Locate the cell with the specified text and output its [X, Y] center coordinate. 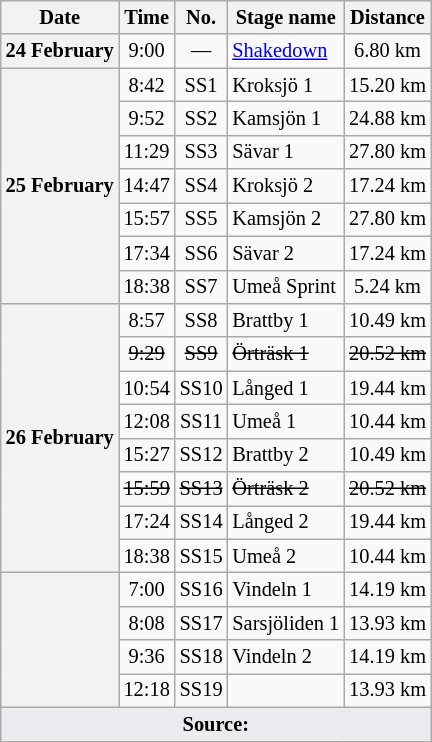
Kamsjön 1 [286, 118]
15.20 km [388, 85]
Umeå Sprint [286, 287]
8:42 [147, 85]
12:18 [147, 690]
SS19 [202, 690]
17:34 [147, 253]
Örträsk 2 [286, 489]
Vindeln 2 [286, 657]
SS1 [202, 85]
SS14 [202, 522]
8:08 [147, 623]
SS5 [202, 219]
9:29 [147, 354]
No. [202, 17]
SS15 [202, 556]
SS4 [202, 186]
26 February [60, 438]
Vindeln 1 [286, 589]
Sarsjöliden 1 [286, 623]
8:57 [147, 320]
6.80 km [388, 51]
Kroksjö 2 [286, 186]
SS16 [202, 589]
Örträsk 1 [286, 354]
Stage name [286, 17]
14:47 [147, 186]
Distance [388, 17]
SS6 [202, 253]
SS8 [202, 320]
— [202, 51]
9:36 [147, 657]
SS12 [202, 455]
25 February [60, 186]
Date [60, 17]
SS7 [202, 287]
Source: [216, 724]
SS2 [202, 118]
SS10 [202, 388]
24 February [60, 51]
SS3 [202, 152]
Kamsjön 2 [286, 219]
Sävar 2 [286, 253]
Umeå 1 [286, 421]
SS17 [202, 623]
SS13 [202, 489]
Time [147, 17]
Umeå 2 [286, 556]
SS11 [202, 421]
Kroksjö 1 [286, 85]
Långed 1 [286, 388]
10:54 [147, 388]
7:00 [147, 589]
11:29 [147, 152]
12:08 [147, 421]
Långed 2 [286, 522]
15:27 [147, 455]
Brattby 1 [286, 320]
Brattby 2 [286, 455]
15:59 [147, 489]
Shakedown [286, 51]
24.88 km [388, 118]
17:24 [147, 522]
SS9 [202, 354]
5.24 km [388, 287]
9:52 [147, 118]
SS18 [202, 657]
Sävar 1 [286, 152]
15:57 [147, 219]
9:00 [147, 51]
